Determine the [x, y] coordinate at the center of the cell enclosing the given text.  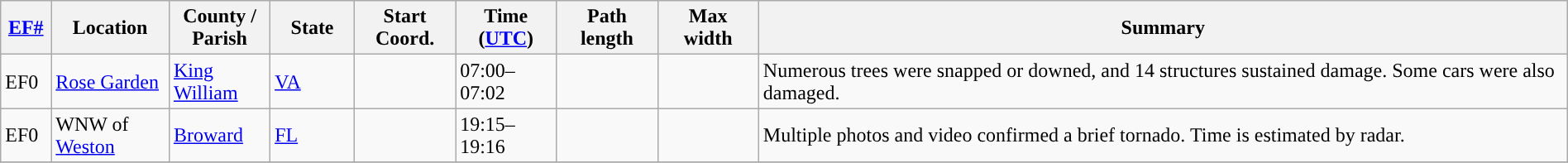
19:15–19:16 [506, 136]
Location [111, 28]
Summary [1163, 28]
King William [219, 81]
FL [313, 136]
VA [313, 81]
Time (UTC) [506, 28]
State [313, 28]
EF# [26, 28]
WNW of Weston [111, 136]
Start Coord. [404, 28]
Path length [607, 28]
Max width [708, 28]
Rose Garden [111, 81]
Numerous trees were snapped or downed, and 14 structures sustained damage. Some cars were also damaged. [1163, 81]
Broward [219, 136]
Multiple photos and video confirmed a brief tornado. Time is estimated by radar. [1163, 136]
County / Parish [219, 28]
07:00–07:02 [506, 81]
